Extract the (X, Y) coordinate from the center of the cell holding the provided text.  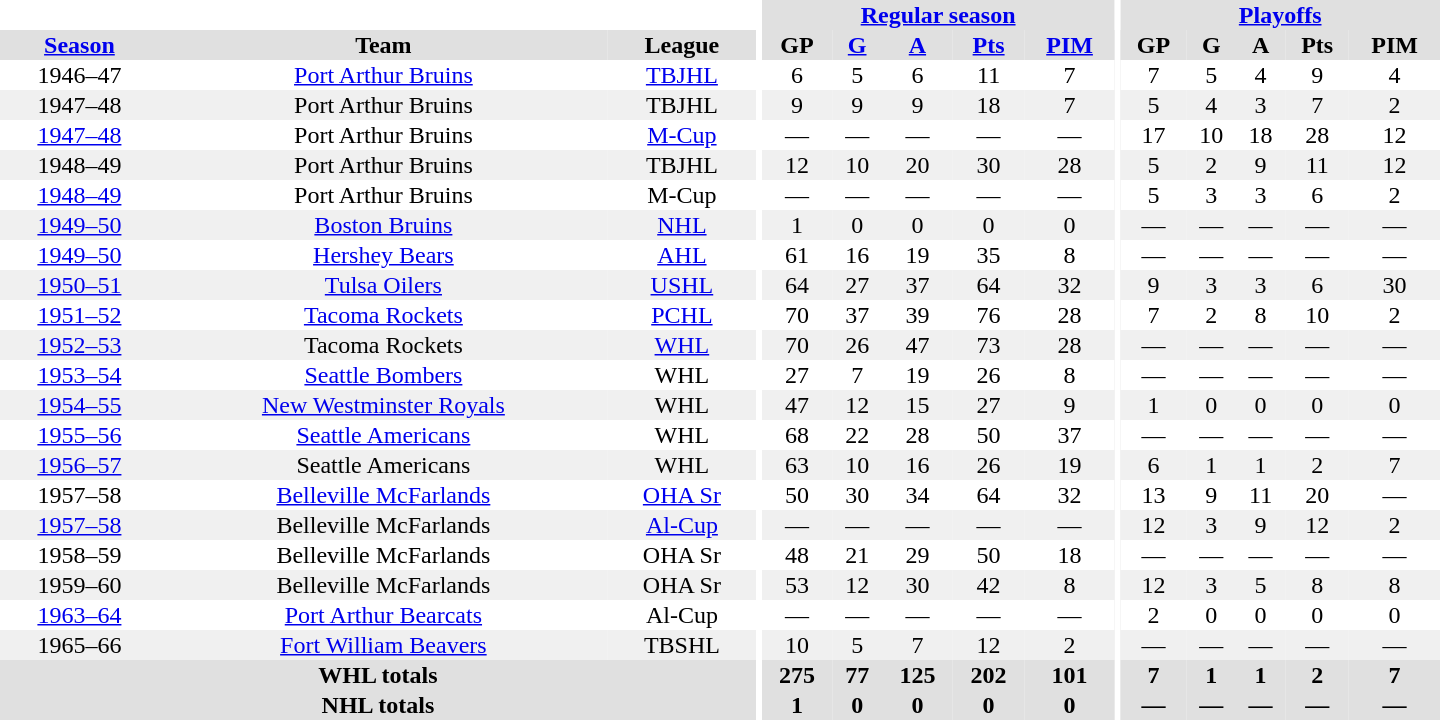
77 (858, 675)
1946–47 (80, 75)
WHL totals (378, 675)
73 (988, 345)
39 (918, 315)
1958–59 (80, 555)
Hershey Bears (384, 255)
29 (918, 555)
125 (918, 675)
Team (384, 45)
76 (988, 315)
1954–55 (80, 405)
Boston Bruins (384, 225)
NHL (682, 225)
53 (796, 585)
63 (796, 465)
Port Arthur Bearcats (384, 615)
USHL (682, 285)
22 (858, 435)
Seattle Bombers (384, 375)
13 (1153, 495)
Season (80, 45)
1959–60 (80, 585)
TBSHL (682, 645)
48 (796, 555)
101 (1070, 675)
1963–64 (80, 615)
League (682, 45)
Tulsa Oilers (384, 285)
1965–66 (80, 645)
1950–51 (80, 285)
68 (796, 435)
AHL (682, 255)
Fort William Beavers (384, 645)
Regular season (938, 15)
1953–54 (80, 375)
34 (918, 495)
New Westminster Royals (384, 405)
21 (858, 555)
17 (1153, 135)
35 (988, 255)
NHL totals (378, 705)
202 (988, 675)
1955–56 (80, 435)
275 (796, 675)
1956–57 (80, 465)
15 (918, 405)
1952–53 (80, 345)
Playoffs (1280, 15)
1951–52 (80, 315)
61 (796, 255)
PCHL (682, 315)
42 (988, 585)
